Locate the cell with the specified text and output its [X, Y] center coordinate. 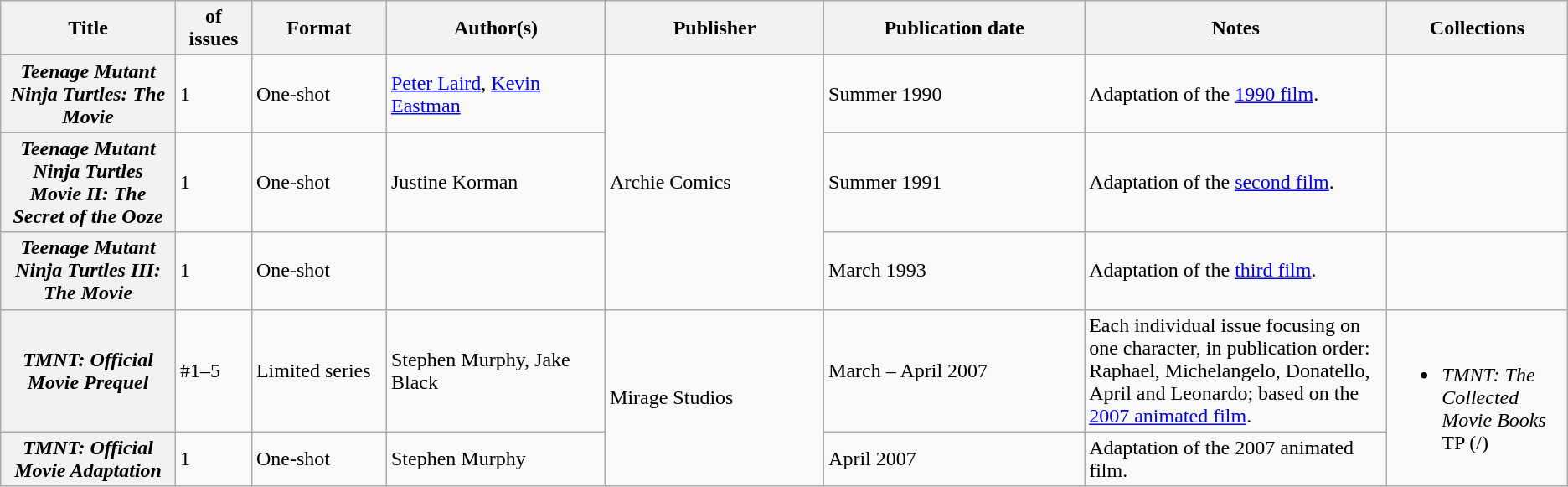
Collections [1478, 28]
Archie Comics [715, 183]
Notes [1236, 28]
Publication date [955, 28]
Title [89, 28]
TMNT: The Collected Movie Books TP (/) [1478, 397]
TMNT: Official Movie Prequel [89, 370]
Adaptation of the third film. [1236, 271]
Limited series [318, 370]
Adaptation of the second film. [1236, 183]
Mirage Studios [715, 397]
April 2007 [955, 459]
Summer 1990 [955, 94]
TMNT: Official Movie Adaptation [89, 459]
Stephen Murphy, Jake Black [496, 370]
Publisher [715, 28]
March 1993 [955, 271]
Author(s) [496, 28]
Teenage Mutant Ninja Turtles III: The Movie [89, 271]
Justine Korman [496, 183]
Teenage Mutant Ninja Turtles: The Movie [89, 94]
#1–5 [213, 370]
of issues [213, 28]
March – April 2007 [955, 370]
Summer 1991 [955, 183]
Teenage Mutant Ninja Turtles Movie II: The Secret of the Ooze [89, 183]
Format [318, 28]
Peter Laird, Kevin Eastman [496, 94]
Adaptation of the 2007 animated film. [1236, 459]
Stephen Murphy [496, 459]
Adaptation of the 1990 film. [1236, 94]
